Locate the cell with the specified text and output its [x, y] center coordinate. 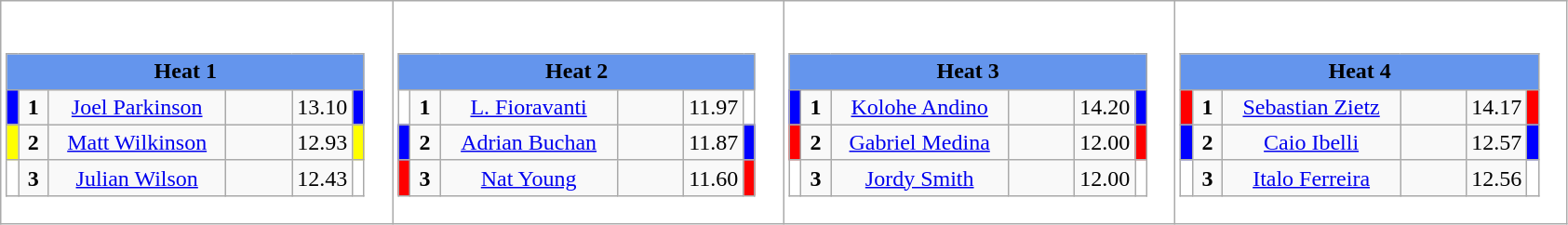
Heat 1 1 Joel Parkinson 13.10 2 Matt Wilkinson 12.93 3 Julian Wilson 12.43 [197, 112]
L. Fioravanti [529, 107]
Sebastian Zietz [1312, 107]
12.57 [1496, 142]
11.87 [714, 142]
11.97 [714, 107]
Joel Parkinson [138, 107]
Matt Wilkinson [138, 142]
Caio Ibelli [1312, 142]
Jordy Smith [919, 178]
12.43 [322, 178]
Heat 3 1 Kolohe Andino 14.20 2 Gabriel Medina 12.00 3 Jordy Smith 12.00 [979, 112]
Adrian Buchan [529, 142]
11.60 [714, 178]
Julian Wilson [138, 178]
12.56 [1496, 178]
14.20 [1106, 107]
Gabriel Medina [919, 142]
13.10 [322, 107]
14.17 [1496, 107]
Nat Young [529, 178]
Heat 2 1 L. Fioravanti 11.97 2 Adrian Buchan 11.87 3 Nat Young 11.60 [588, 112]
Heat 4 [1360, 72]
Heat 1 [185, 72]
Heat 3 [968, 72]
12.93 [322, 142]
Heat 4 1 Sebastian Zietz 14.17 2 Caio Ibelli 12.57 3 Italo Ferreira 12.56 [1372, 112]
Italo Ferreira [1312, 178]
Heat 2 [577, 72]
Kolohe Andino [919, 107]
